Provide the (X, Y) coordinate of the cell's center where the given text is located.  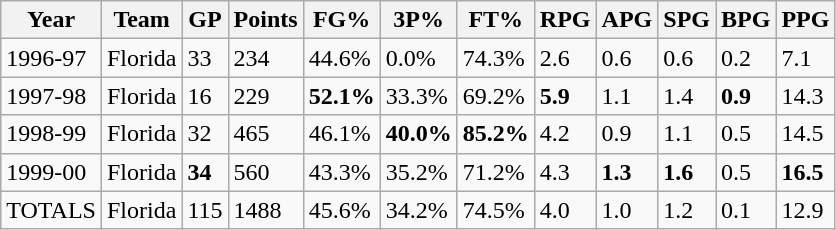
34 (205, 172)
69.2% (496, 96)
1488 (266, 210)
1.3 (627, 172)
560 (266, 172)
16.5 (806, 172)
1999-00 (52, 172)
44.6% (342, 58)
7.1 (806, 58)
PPG (806, 20)
45.6% (342, 210)
115 (205, 210)
34.2% (418, 210)
0.0% (418, 58)
1998-99 (52, 134)
1.2 (687, 210)
Year (52, 20)
40.0% (418, 134)
1997-98 (52, 96)
74.5% (496, 210)
FG% (342, 20)
2.6 (565, 58)
85.2% (496, 134)
RPG (565, 20)
52.1% (342, 96)
FT% (496, 20)
Team (141, 20)
1.0 (627, 210)
5.9 (565, 96)
465 (266, 134)
4.0 (565, 210)
TOTALS (52, 210)
234 (266, 58)
SPG (687, 20)
3P% (418, 20)
0.2 (746, 58)
GP (205, 20)
35.2% (418, 172)
74.3% (496, 58)
1.6 (687, 172)
14.3 (806, 96)
229 (266, 96)
32 (205, 134)
33.3% (418, 96)
4.3 (565, 172)
43.3% (342, 172)
14.5 (806, 134)
1.4 (687, 96)
BPG (746, 20)
1996-97 (52, 58)
APG (627, 20)
33 (205, 58)
71.2% (496, 172)
16 (205, 96)
12.9 (806, 210)
4.2 (565, 134)
0.1 (746, 210)
Points (266, 20)
46.1% (342, 134)
